Extract the (x, y) coordinate from the center of the cell holding the provided text.  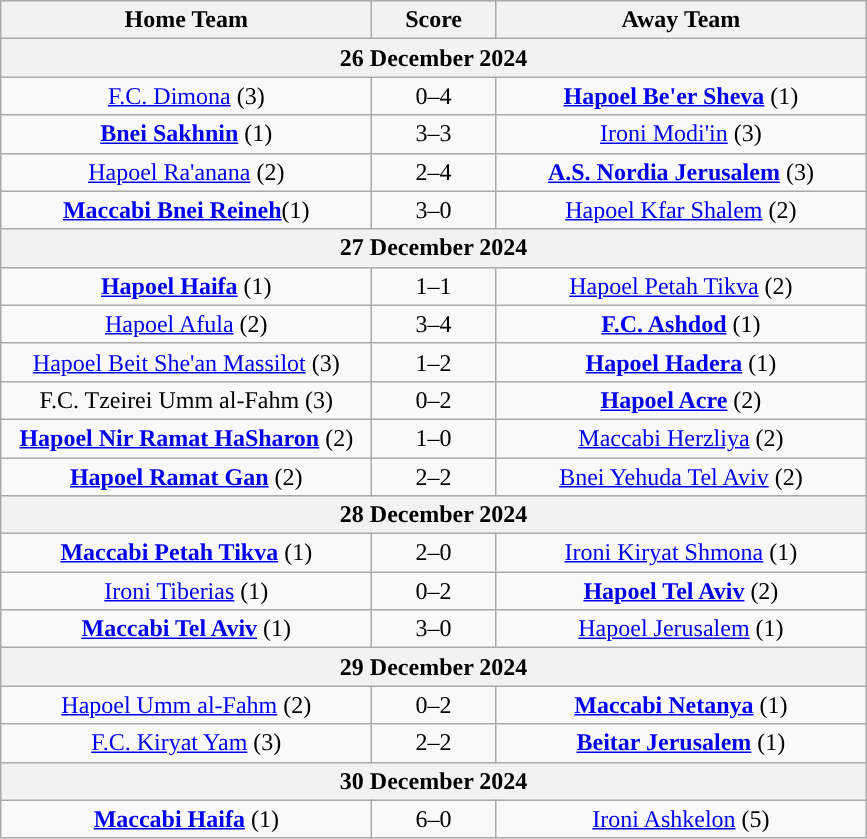
1–1 (434, 286)
Home Team (186, 20)
Ironi Kiryat Shmona (1) (680, 553)
Hapoel Beit She'an Massilot (3) (186, 362)
Hapoel Acre (2) (680, 400)
3–4 (434, 324)
Bnei Sakhnin (1) (186, 134)
29 December 2024 (434, 667)
Maccabi Tel Aviv (1) (186, 629)
Hapoel Nir Ramat HaSharon (2) (186, 438)
Bnei Yehuda Tel Aviv (2) (680, 477)
Maccabi Petah Tikva (1) (186, 553)
Hapoel Be'er Sheva (1) (680, 96)
Hapoel Petah Tikva (2) (680, 286)
Maccabi Netanya (1) (680, 705)
Away Team (680, 20)
Ironi Tiberias (1) (186, 591)
Hapoel Hadera (1) (680, 362)
F.C. Ashdod (1) (680, 324)
Hapoel Kfar Shalem (2) (680, 210)
Hapoel Jerusalem (1) (680, 629)
1–0 (434, 438)
Maccabi Haifa (1) (186, 819)
Hapoel Haifa (1) (186, 286)
F.C. Kiryat Yam (3) (186, 743)
26 December 2024 (434, 58)
Hapoel Ra'anana (2) (186, 172)
0–4 (434, 96)
28 December 2024 (434, 515)
A.S. Nordia Jerusalem (3) (680, 172)
Score (434, 20)
Beitar Jerusalem (1) (680, 743)
F.C. Dimona (3) (186, 96)
3–3 (434, 134)
Hapoel Umm al-Fahm (2) (186, 705)
2–0 (434, 553)
6–0 (434, 819)
30 December 2024 (434, 781)
2–4 (434, 172)
1–2 (434, 362)
Maccabi Bnei Reineh(1) (186, 210)
Maccabi Herzliya (2) (680, 438)
Hapoel Ramat Gan (2) (186, 477)
Hapoel Tel Aviv (2) (680, 591)
Ironi Modi'in (3) (680, 134)
27 December 2024 (434, 248)
F.C. Tzeirei Umm al-Fahm (3) (186, 400)
Hapoel Afula (2) (186, 324)
Ironi Ashkelon (5) (680, 819)
